For the text-containing cell, return its midpoint in (X, Y) coordinate format. 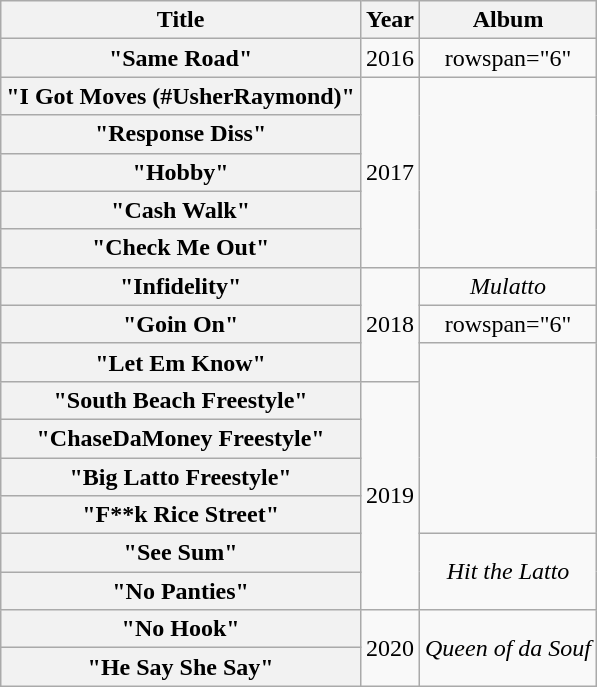
"Same Road" (181, 58)
"Cash Walk" (181, 210)
Year (390, 20)
"Goin On" (181, 324)
Album (508, 20)
"Big Latto Freestyle" (181, 477)
Hit the Latto (508, 572)
Queen of da Souf (508, 648)
"No Panties" (181, 591)
"Let Em Know" (181, 362)
"He Say She Say" (181, 667)
"South Beach Freestyle" (181, 400)
"ChaseDaMoney Freestyle" (181, 438)
2020 (390, 648)
"Response Diss" (181, 134)
"Check Me Out" (181, 248)
"No Hook" (181, 629)
"Infidelity" (181, 286)
Title (181, 20)
Mulatto (508, 286)
"I Got Moves (#UsherRaymond)" (181, 96)
2019 (390, 495)
"See Sum" (181, 553)
2017 (390, 172)
2016 (390, 58)
"Hobby" (181, 172)
2018 (390, 324)
"F**k Rice Street" (181, 515)
